Pinpoint the cell where the given text exists, returning its [x, y] midpoint coordinate. 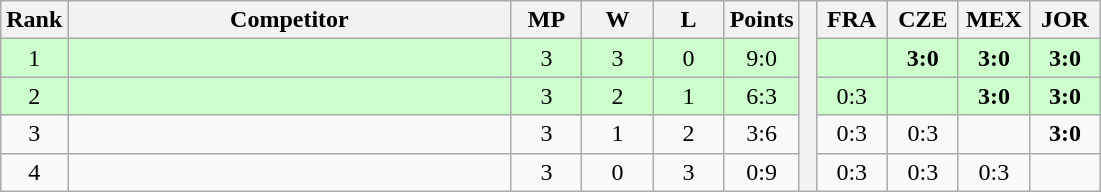
Rank [34, 20]
6:3 [762, 96]
4 [34, 172]
MP [546, 20]
CZE [922, 20]
JOR [1064, 20]
9:0 [762, 58]
Points [762, 20]
3:6 [762, 134]
FRA [852, 20]
L [688, 20]
MEX [994, 20]
W [618, 20]
Competitor [290, 20]
0:9 [762, 172]
